For the text-containing cell, return its midpoint in [X, Y] coordinate format. 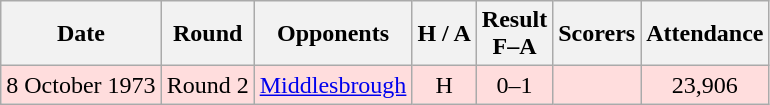
Opponents [333, 34]
Date [81, 34]
H [444, 85]
8 October 1973 [81, 85]
0–1 [514, 85]
Scorers [597, 34]
Round 2 [208, 85]
23,906 [705, 85]
H / A [444, 34]
Attendance [705, 34]
Middlesbrough [333, 85]
ResultF–A [514, 34]
Round [208, 34]
